Find where the given text appears and provide that cell's center as [X, Y] coordinate. 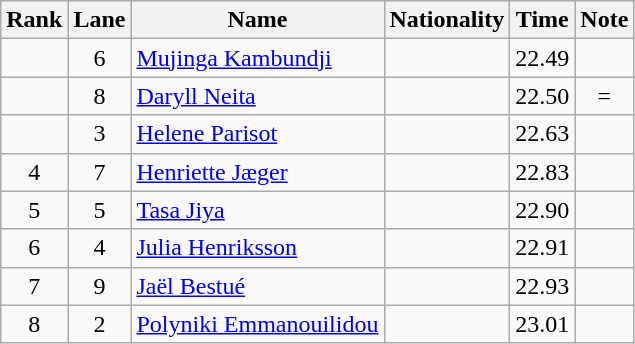
Mujinga Kambundji [258, 58]
22.50 [542, 96]
Jaël Bestué [258, 286]
9 [100, 286]
Nationality [447, 20]
22.90 [542, 210]
Note [604, 20]
22.93 [542, 286]
Name [258, 20]
Rank [34, 20]
3 [100, 134]
Helene Parisot [258, 134]
Time [542, 20]
Julia Henriksson [258, 248]
22.49 [542, 58]
Daryll Neita [258, 96]
Tasa Jiya [258, 210]
Lane [100, 20]
22.83 [542, 172]
Henriette Jæger [258, 172]
23.01 [542, 324]
2 [100, 324]
Polyniki Emmanouilidou [258, 324]
22.91 [542, 248]
22.63 [542, 134]
= [604, 96]
